Determine the (x, y) coordinate at the center of the cell enclosing the given text.  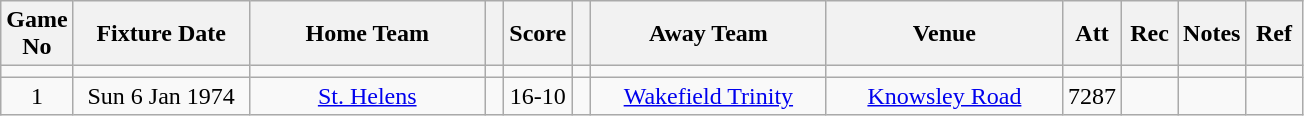
Venue (944, 34)
Fixture Date (161, 34)
16-10 (538, 96)
Away Team (708, 34)
1 (37, 96)
Att (1092, 34)
Game No (37, 34)
7287 (1092, 96)
Notes (1212, 34)
Knowsley Road (944, 96)
Score (538, 34)
Rec (1150, 34)
St. Helens (367, 96)
Sun 6 Jan 1974 (161, 96)
Ref (1274, 34)
Home Team (367, 34)
Wakefield Trinity (708, 96)
